Detect which cell encompasses the target text, then output its (X, Y) center coordinate. 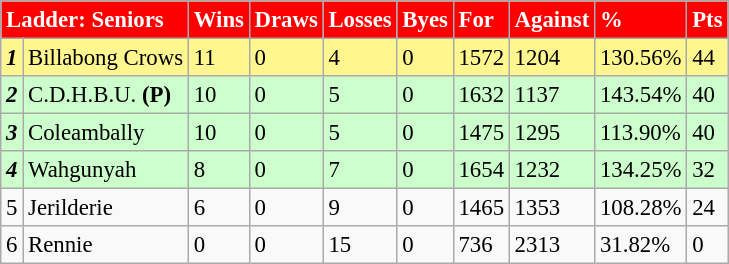
Jerilderie (106, 208)
134.25% (641, 170)
1654 (481, 170)
7 (360, 170)
8 (218, 170)
Wahgunyah (106, 170)
For (481, 20)
1572 (481, 58)
108.28% (641, 208)
Rennie (106, 245)
1295 (552, 133)
1137 (552, 95)
31.82% (641, 245)
9 (360, 208)
Byes (425, 20)
11 (218, 58)
Against (552, 20)
3 (12, 133)
130.56% (641, 58)
Coleambally (106, 133)
1 (12, 58)
1632 (481, 95)
15 (360, 245)
2 (12, 95)
Losses (360, 20)
Wins (218, 20)
Ladder: Seniors (95, 20)
1465 (481, 208)
Billabong Crows (106, 58)
1353 (552, 208)
2313 (552, 245)
736 (481, 245)
C.D.H.B.U. (P) (106, 95)
1204 (552, 58)
% (641, 20)
113.90% (641, 133)
44 (708, 58)
Pts (708, 20)
32 (708, 170)
Draws (286, 20)
24 (708, 208)
1475 (481, 133)
1232 (552, 170)
143.54% (641, 95)
